Scan for the cell matching the given text and deliver its (X, Y) coordinate at center. 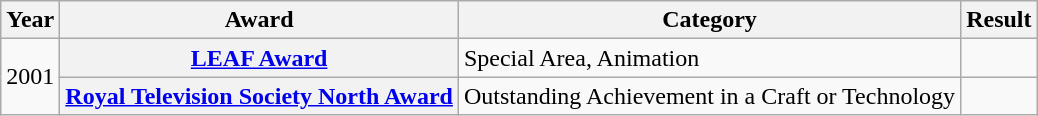
Royal Television Society North Award (260, 96)
Award (260, 20)
Outstanding Achievement in a Craft or Technology (709, 96)
Year (30, 20)
Result (999, 20)
Special Area, Animation (709, 58)
Category (709, 20)
LEAF Award (260, 58)
2001 (30, 77)
